Return (x, y) of the center of cell containing provided text 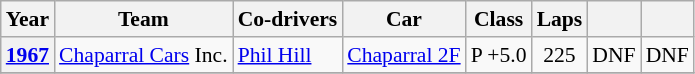
Car (404, 19)
1967 (28, 55)
Laps (560, 19)
Phil Hill (288, 55)
Class (499, 19)
Chaparral Cars Inc. (144, 55)
Chaparral 2F (404, 55)
P +5.0 (499, 55)
Year (28, 19)
Team (144, 19)
225 (560, 55)
Co-drivers (288, 19)
